For the text-containing cell, return its midpoint in [X, Y] coordinate format. 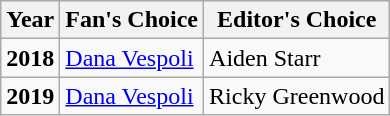
2018 [30, 58]
2019 [30, 96]
Aiden Starr [297, 58]
Year [30, 20]
Editor's Choice [297, 20]
Fan's Choice [132, 20]
Ricky Greenwood [297, 96]
